Pinpoint the cell where the given text exists, returning its (x, y) midpoint coordinate. 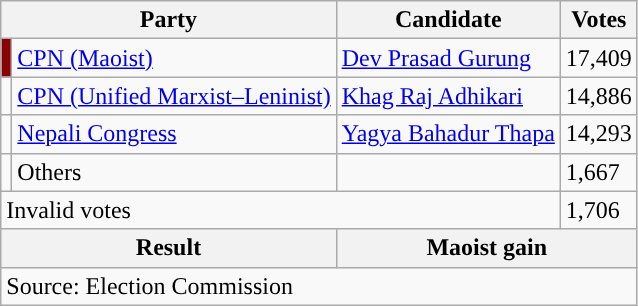
Khag Raj Adhikari (448, 96)
Nepali Congress (174, 134)
14,293 (598, 134)
17,409 (598, 58)
Maoist gain (486, 248)
Dev Prasad Gurung (448, 58)
CPN (Unified Marxist–Leninist) (174, 96)
Source: Election Commission (320, 286)
Party (168, 20)
1,667 (598, 172)
14,886 (598, 96)
1,706 (598, 210)
Yagya Bahadur Thapa (448, 134)
Invalid votes (281, 210)
Candidate (448, 20)
CPN (Maoist) (174, 58)
Votes (598, 20)
Others (174, 172)
Result (168, 248)
